Search for the cell housing the specified text and yield its [x, y] center coordinate. 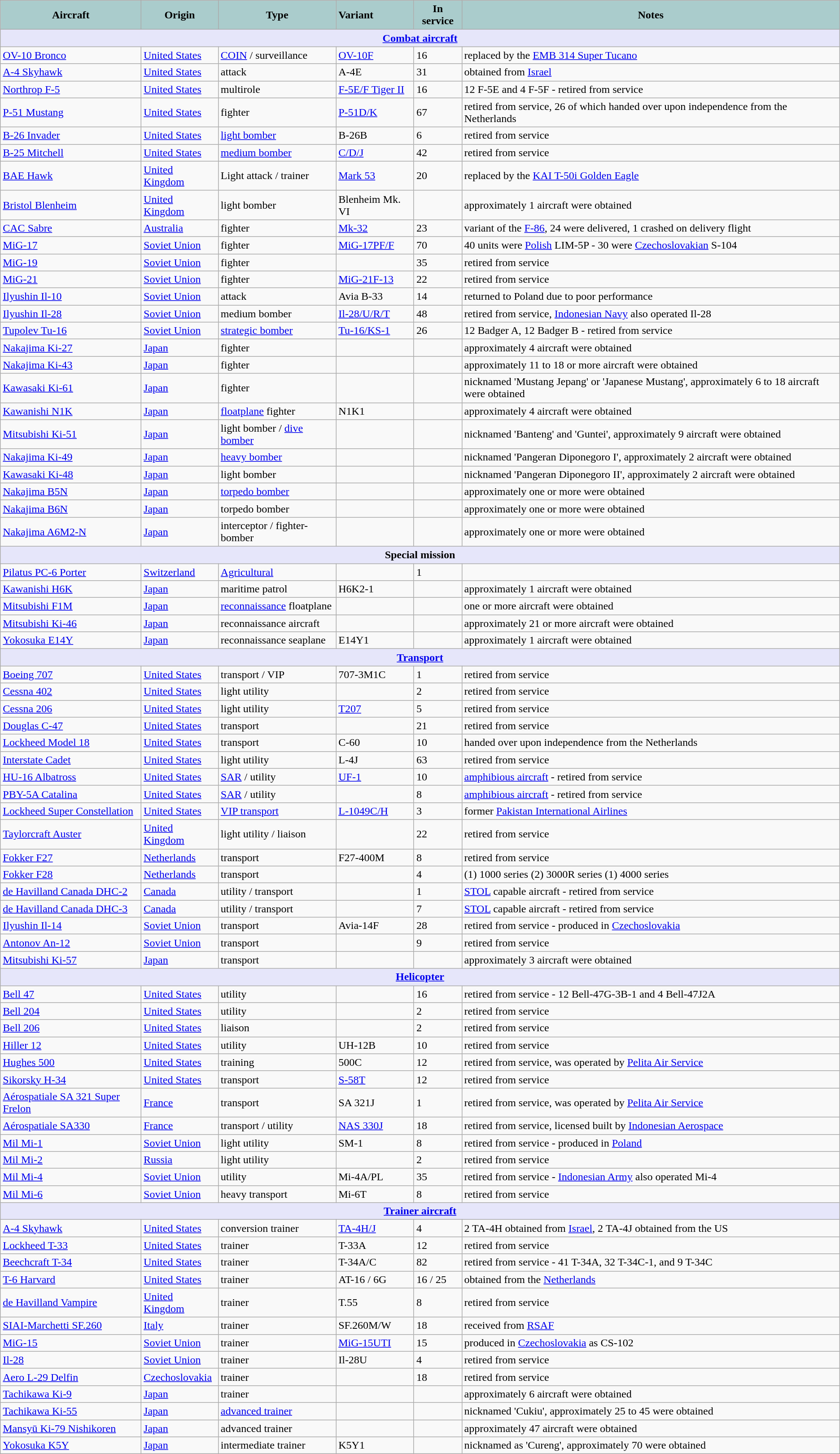
Lockheed Super Constellation [71, 811]
conversion trainer [277, 1228]
12 Badger A, 12 Badger B - retired from service [651, 331]
In service [438, 15]
Kawasaki Ki-48 [71, 474]
SA 321J [375, 1102]
NAS 330J [375, 1126]
AT-16 / 6G [375, 1279]
transport / utility [277, 1126]
multirole [277, 89]
returned to Poland due to poor performance [651, 297]
Pilatus PC-6 Porter [71, 572]
Mk-32 [375, 228]
Tupolev Tu-16 [71, 331]
Sikorsky H-34 [71, 1079]
approximately 21 or more aircraft were obtained [651, 623]
Helicopter [420, 977]
Bell 47 [71, 994]
Ilyushin Il-28 [71, 314]
TA-4H/J [375, 1228]
3 [438, 811]
Boeing 707 [71, 674]
MiG-17 [71, 245]
OV-10 Bronco [71, 55]
SIAI-Marchetti SF.260 [71, 1326]
retired from service - produced in Poland [651, 1143]
retired from service - produced in Czechoslovakia [651, 926]
Tachikawa Ki-55 [71, 1411]
Origin [180, 15]
replaced by the KAI T-50i Golden Eagle [651, 176]
heavy bomber [277, 457]
16 / 25 [438, 1279]
floatplane fighter [277, 411]
Tachikawa Ki-9 [71, 1394]
retired from service, Indonesian Navy also operated Il-28 [651, 314]
VIP transport [277, 811]
Lockheed Model 18 [71, 743]
Nakajima Ki-43 [71, 365]
light bomber / dive bomber [277, 434]
retired from service - 12 Bell-47G-3B-1 and 4 Bell-47J2A [651, 994]
Australia [180, 228]
40 units were Polish LIM-5P - 30 were Czechoslovakian S-104 [651, 245]
BAE Hawk [71, 176]
MiG-15UTI [375, 1343]
Russia [180, 1160]
Kawasaki Ki-61 [71, 388]
23 [438, 228]
liaison [277, 1028]
F27-400M [375, 858]
Mi-4A/PL [375, 1177]
nicknamed as 'Cureng', approximately 70 were obtained [651, 1445]
MiG-21 [71, 280]
interceptor / fighter-bomber [277, 531]
approximately 11 to 18 or more aircraft were obtained [651, 365]
Ilyushin Il-10 [71, 297]
T-34A/C [375, 1262]
Nakajima B6N [71, 508]
L-1049C/H [375, 811]
A-4E [375, 72]
Aero L-29 Delfin [71, 1377]
Avia B-33 [375, 297]
Hiller 12 [71, 1045]
E14Y1 [375, 640]
7 [438, 909]
6 [438, 136]
MiG-15 [71, 1343]
2 TA-4H obtained from Israel, 2 TA-4J obtained from the US [651, 1228]
MiG-19 [71, 263]
Taylorcraft Auster [71, 834]
Bell 206 [71, 1028]
12 F-5E and 4 F-5F - retired from service [651, 89]
de Havilland Vampire [71, 1302]
light utility / liaison [277, 834]
Variant [375, 15]
Special mission [420, 555]
Northrop F-5 [71, 89]
Avia-14F [375, 926]
Lockheed T-33 [71, 1245]
26 [438, 331]
Tu-16/KS-1 [375, 331]
COIN / surveillance [277, 55]
S-58T [375, 1079]
Antonov An-12 [71, 943]
former Pakistan International Airlines [651, 811]
obtained from the Netherlands [651, 1279]
31 [438, 72]
Mil Mi-2 [71, 1160]
Czechoslovakia [180, 1377]
Kawanishi N1K [71, 411]
SM-1 [375, 1143]
Nakajima A6M2-N [71, 531]
Cessna 402 [71, 692]
K5Y1 [375, 1445]
Aérospatiale SA330 [71, 1126]
training [277, 1062]
Cessna 206 [71, 709]
Mansyū Ki-79 Nishikoren [71, 1428]
500C [375, 1062]
Light attack / trainer [277, 176]
Mitsubishi Ki-57 [71, 960]
B-25 Mitchell [71, 153]
Mitsubishi F1M [71, 606]
B-26 Invader [71, 136]
Bristol Blenheim [71, 205]
de Havilland Canada DHC-2 [71, 892]
strategic bomber [277, 331]
Trainer aircraft [420, 1211]
reconnaissance aircraft [277, 623]
Italy [180, 1326]
obtained from Israel [651, 72]
Aérospatiale SA 321 Super Frelon [71, 1102]
Ilyushin Il-14 [71, 926]
82 [438, 1262]
Interstate Cadet [71, 760]
Mitsubishi Ki-46 [71, 623]
5 [438, 709]
Transport [420, 657]
T-6 Harvard [71, 1279]
retired from service, 26 of which handed over upon independence from the Netherlands [651, 112]
Agricultural [277, 572]
Il-28U [375, 1360]
Blenheim Mk. VI [375, 205]
MiG-21F-13 [375, 280]
Mil Mi-1 [71, 1143]
707-3M1C [375, 674]
Hughes 500 [71, 1062]
OV-10F [375, 55]
Aircraft [71, 15]
20 [438, 176]
9 [438, 943]
N1K1 [375, 411]
Mil Mi-4 [71, 1177]
P-51 Mustang [71, 112]
retired from service, licensed built by Indonesian Aerospace [651, 1126]
T.55 [375, 1302]
Type [277, 15]
70 [438, 245]
retired from service - 41 T-34A, 32 T-34C-1, and 9 T-34C [651, 1262]
15 [438, 1343]
MiG-17PF/F [375, 245]
Combat aircraft [420, 38]
C/D/J [375, 153]
Yokosuka K5Y [71, 1445]
reconnaissance floatplane [277, 606]
Switzerland [180, 572]
Kawanishi H6K [71, 589]
Il-28/U/R/T [375, 314]
Nakajima Ki-27 [71, 348]
T207 [375, 709]
nicknamed 'Cukiu', approximately 25 to 45 were obtained [651, 1411]
Douglas C-47 [71, 726]
Bell 204 [71, 1011]
Mitsubishi Ki-51 [71, 434]
F-5E/F Tiger II [375, 89]
Mil Mi-6 [71, 1194]
handed over upon independence from the Netherlands [651, 743]
nicknamed 'Mustang Jepang' or 'Japanese Mustang', approximately 6 to 18 aircraft were obtained [651, 388]
CAC Sabre [71, 228]
C-60 [375, 743]
Yokosuka E14Y [71, 640]
P-51D/K [375, 112]
maritime patrol [277, 589]
approximately 47 aircraft were obtained [651, 1428]
nicknamed 'Banteng' and 'Guntei', approximately 9 aircraft were obtained [651, 434]
28 [438, 926]
HU-16 Albatross [71, 777]
replaced by the EMB 314 Super Tucano [651, 55]
Fokker F27 [71, 858]
de Havilland Canada DHC-3 [71, 909]
63 [438, 760]
approximately 6 aircraft were obtained [651, 1394]
received from RSAF [651, 1326]
approximately 3 aircraft were obtained [651, 960]
14 [438, 297]
UF-1 [375, 777]
nicknamed 'Pangeran Diponegoro I', approximately 2 aircraft were obtained [651, 457]
nicknamed 'Pangeran Diponegoro II', approximately 2 aircraft were obtained [651, 474]
reconnaissance seaplane [277, 640]
intermediate trainer [277, 1445]
T-33A [375, 1245]
SF.260M/W [375, 1326]
PBY-5A Catalina [71, 794]
Nakajima Ki-49 [71, 457]
L-4J [375, 760]
48 [438, 314]
variant of the F-86, 24 were delivered, 1 crashed on delivery flight [651, 228]
one or more aircraft were obtained [651, 606]
42 [438, 153]
Beechcraft T-34 [71, 1262]
Mi-6T [375, 1194]
transport / VIP [277, 674]
B-26B [375, 136]
Mark 53 [375, 176]
UH-12B [375, 1045]
67 [438, 112]
heavy transport [277, 1194]
H6K2-1 [375, 589]
21 [438, 726]
produced in Czechoslovakia as CS-102 [651, 1343]
Fokker F28 [71, 875]
retired from service - Indonesian Army also operated Mi-4 [651, 1177]
Notes [651, 15]
Il-28 [71, 1360]
(1) 1000 series (2) 3000R series (1) 4000 series [651, 875]
Nakajima B5N [71, 491]
